Detect which cell encompasses the target text, then output its (X, Y) center coordinate. 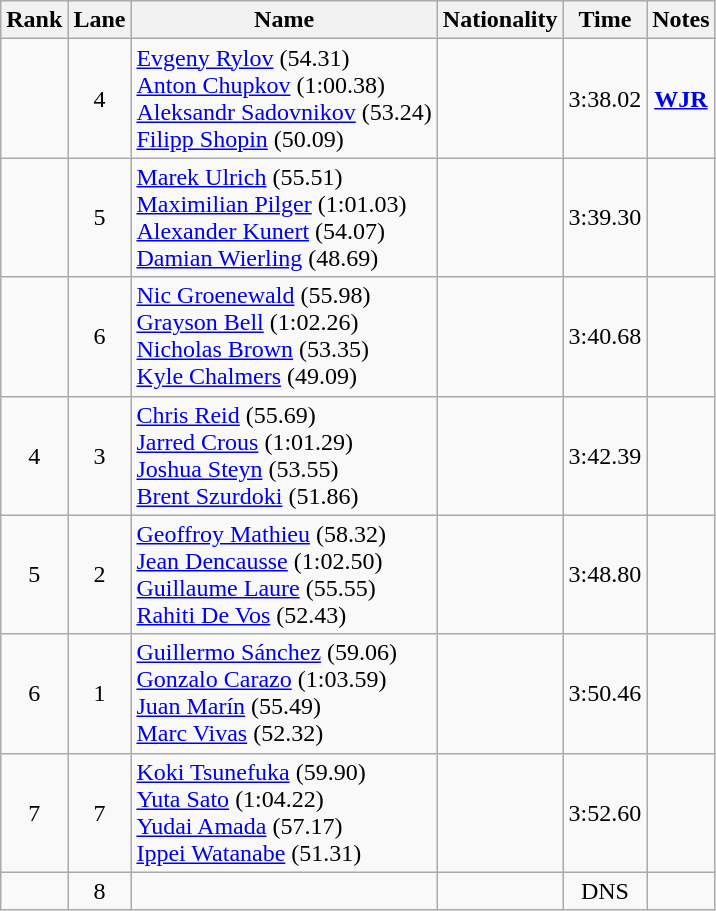
Name (284, 20)
Marek Ulrich (55.51)Maximilian Pilger (1:01.03)Alexander Kunert (54.07)Damian Wierling (48.69) (284, 218)
3:42.39 (605, 456)
2 (100, 574)
Chris Reid (55.69)Jarred Crous (1:01.29)Joshua Steyn (53.55)Brent Szurdoki (51.86) (284, 456)
Nic Groenewald (55.98)Grayson Bell (1:02.26)Nicholas Brown (53.35)Kyle Chalmers (49.09) (284, 336)
3 (100, 456)
WJR (681, 98)
Guillermo Sánchez (59.06)Gonzalo Carazo (1:03.59)Juan Marín (55.49)Marc Vivas (52.32) (284, 694)
DNS (605, 891)
Evgeny Rylov (54.31)Anton Chupkov (1:00.38)Aleksandr Sadovnikov (53.24)Filipp Shopin (50.09) (284, 98)
Time (605, 20)
Rank (34, 20)
3:38.02 (605, 98)
8 (100, 891)
3:48.80 (605, 574)
Koki Tsunefuka (59.90)Yuta Sato (1:04.22)Yudai Amada (57.17)Ippei Watanabe (51.31) (284, 812)
3:50.46 (605, 694)
3:52.60 (605, 812)
Geoffroy Mathieu (58.32)Jean Dencausse (1:02.50)Guillaume Laure (55.55)Rahiti De Vos (52.43) (284, 574)
3:39.30 (605, 218)
1 (100, 694)
3:40.68 (605, 336)
Notes (681, 20)
Lane (100, 20)
Nationality (500, 20)
